Pinpoint the cell where the given text exists, returning its (x, y) midpoint coordinate. 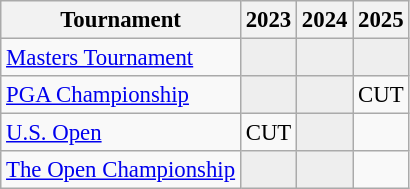
U.S. Open (121, 133)
The Open Championship (121, 170)
2025 (381, 20)
2023 (268, 20)
Tournament (121, 20)
2024 (325, 20)
Masters Tournament (121, 58)
PGA Championship (121, 95)
